Search for the cell housing the specified text and yield its [x, y] center coordinate. 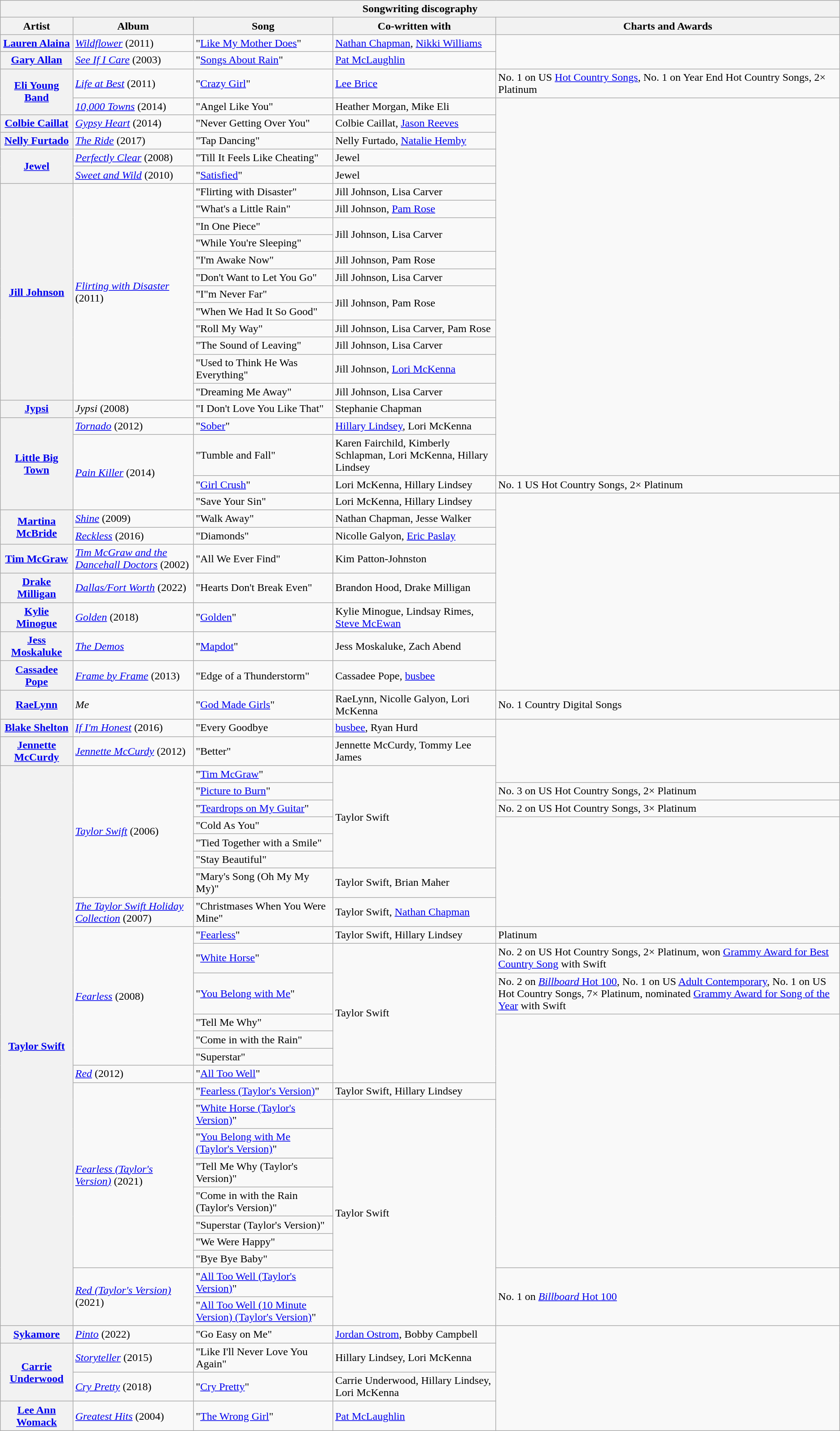
Lee Ann Womack [37, 1416]
Sweet and Wild (2010) [133, 175]
Cassadee Pope [37, 676]
Reckless (2016) [133, 535]
"Songs About Rain" [263, 60]
"Flirting with Disaster" [263, 192]
Heather Morgan, Mike Eli [415, 106]
Little Big Town [37, 464]
"Golden" [263, 617]
Martina McBride [37, 527]
Karen Fairchild, Kimberly Schlapman, Lori McKenna, Hillary Lindsey [415, 455]
"Never Getting Over You" [263, 123]
"Tell Me Why" [263, 1023]
Co-written with [415, 26]
"When We Had It So Good" [263, 311]
No. 3 on US Hot Country Songs, 2× Platinum [668, 791]
"Cold As You" [263, 825]
"Tumble and Fall" [263, 455]
Taylor Swift, Nathan Chapman [415, 912]
"Superstar" [263, 1057]
RaeLynn [37, 705]
Carrie Underwood, Hillary Lindsey, Lori McKenna [415, 1387]
"All We Ever Find" [263, 559]
"You Belong with Me (Taylor's Version)" [263, 1143]
Taylor Swift (2006) [133, 831]
"Christmases When You Were Mine" [263, 912]
Nathan Chapman, Jesse Walker [415, 518]
"White Horse" [263, 958]
"All Too Well (Taylor's Version)" [263, 1282]
"Every Goodbye [263, 728]
Gary Allan [37, 60]
"I'm Awake Now" [263, 260]
Pinto (2022) [133, 1335]
"Satisfied" [263, 175]
See If I Care (2003) [133, 60]
Kylie Minogue [37, 617]
"What's a Little Rain" [263, 209]
Brandon Hood, Drake Milligan [415, 588]
Colbie Caillat [37, 123]
No. 1 on US Hot Country Songs, No. 1 on Year End Hot Country Songs, 2× Platinum [668, 83]
"Walk Away" [263, 518]
"Mary's Song (Oh My My My)" [263, 882]
Me [133, 705]
Album [133, 26]
"Come in with the Rain" [263, 1040]
Jill Johnson [37, 292]
"Hearts Don't Break Even" [263, 588]
Pain Killer (2014) [133, 472]
Jennette McCurdy, Tommy Lee James [415, 751]
Jordan Ostrom, Bobby Campbell [415, 1335]
Dallas/Fort Worth (2022) [133, 588]
"Stay Beautiful" [263, 859]
"The Wrong Girl" [263, 1416]
"Roll My Way" [263, 328]
The Taylor Swift Holiday Collection (2007) [133, 912]
"Girl Crush" [263, 484]
"Crazy Girl" [263, 83]
"The Sound of Leaving" [263, 346]
Nelly Furtado, Natalie Hemby [415, 140]
No. 1 on Billboard Hot 100 [668, 1296]
If I'm Honest (2016) [133, 728]
Kylie Minogue, Lindsay Rimes, Steve McEwan [415, 617]
"All Too Well" [263, 1074]
Jypsi (2008) [133, 409]
No. 1 Country Digital Songs [668, 705]
Tim McGraw [37, 559]
Eli Young Band [37, 92]
"Like I'll Never Love You Again" [263, 1358]
"Used to Think He Was Everything" [263, 369]
Fearless (2008) [133, 996]
Wildflower (2011) [133, 43]
"All Too Well (10 Minute Version) (Taylor's Version)" [263, 1311]
"You Belong with Me" [263, 993]
"Go Easy on Me" [263, 1335]
"Angel Like You" [263, 106]
"Till It Feels Like Cheating" [263, 158]
"Don't Want to Let You Go" [263, 277]
"Tell Me Why (Taylor's Version)" [263, 1172]
Cry Pretty (2018) [133, 1387]
Storyteller (2015) [133, 1358]
"Sober" [263, 426]
Jypsi [37, 409]
busbee, Ryan Hurd [415, 728]
10,000 Towns (2014) [133, 106]
No. 2 on US Hot Country Songs, 3× Platinum [668, 808]
"Edge of a Thunderstorm" [263, 676]
Song [263, 26]
"Fearless" [263, 935]
Nicolle Galyon, Eric Paslay [415, 535]
Jess Moskaluke [37, 646]
"Tim McGraw" [263, 774]
Jennette McCurdy [37, 751]
"Diamonds" [263, 535]
Frame by Frame (2013) [133, 676]
"White Horse (Taylor's Version)" [263, 1114]
Charts and Awards [668, 26]
Blake Shelton [37, 728]
Shine (2009) [133, 518]
Colbie Caillat, Jason Reeves [415, 123]
"Dreaming Me Away" [263, 392]
"We Were Happy" [263, 1242]
Carrie Underwood [37, 1372]
Jill Johnson, Lisa Carver, Pam Rose [415, 328]
"God Made Girls" [263, 705]
The Ride (2017) [133, 140]
"Better" [263, 751]
Stephanie Chapman [415, 409]
"Tied Together with a Smile" [263, 842]
"Tap Dancing" [263, 140]
"While You're Sleeping" [263, 243]
"Fearless (Taylor's Version)" [263, 1091]
Jill Johnson, Lori McKenna [415, 369]
Nathan Chapman, Nikki Williams [415, 43]
Life at Best (2011) [133, 83]
Kim Patton-Johnston [415, 559]
"Mapdot" [263, 646]
Tornado (2012) [133, 426]
Perfectly Clear (2008) [133, 158]
Fearless (Taylor's Version) (2021) [133, 1175]
Flirting with Disaster (2011) [133, 292]
No. 2 on US Hot Country Songs, 2× Platinum, won Grammy Award for Best Country Song with Swift [668, 958]
"Cry Pretty" [263, 1387]
The Demos [133, 646]
"In One Piece" [263, 226]
"Superstar (Taylor's Version)" [263, 1225]
Platinum [668, 935]
"Like My Mother Does" [263, 43]
"Save Your Sin" [263, 501]
RaeLynn, Nicolle Galyon, Lori McKenna [415, 705]
Drake Milligan [37, 588]
"Come in with the Rain (Taylor's Version)" [263, 1202]
Songwriting discography [420, 9]
Golden (2018) [133, 617]
"Picture to Burn" [263, 791]
Artist [37, 26]
Jennette McCurdy (2012) [133, 751]
Gypsy Heart (2014) [133, 123]
"Teardrops on My Guitar" [263, 808]
Red (Taylor's Version) (2021) [133, 1296]
Taylor Swift, Brian Maher [415, 882]
Lee Brice [415, 83]
Red (2012) [133, 1074]
Sykamore [37, 1335]
"I"m Never Far" [263, 294]
Greatest Hits (2004) [133, 1416]
Nelly Furtado [37, 140]
Cassadee Pope, busbee [415, 676]
Tim McGraw and the Dancehall Doctors (2002) [133, 559]
No. 1 US Hot Country Songs, 2× Platinum [668, 484]
"I Don't Love You Like That" [263, 409]
"Bye Bye Baby" [263, 1259]
Lauren Alaina [37, 43]
Jess Moskaluke, Zach Abend [415, 646]
